Detect which cell encompasses the target text, then output its (X, Y) center coordinate. 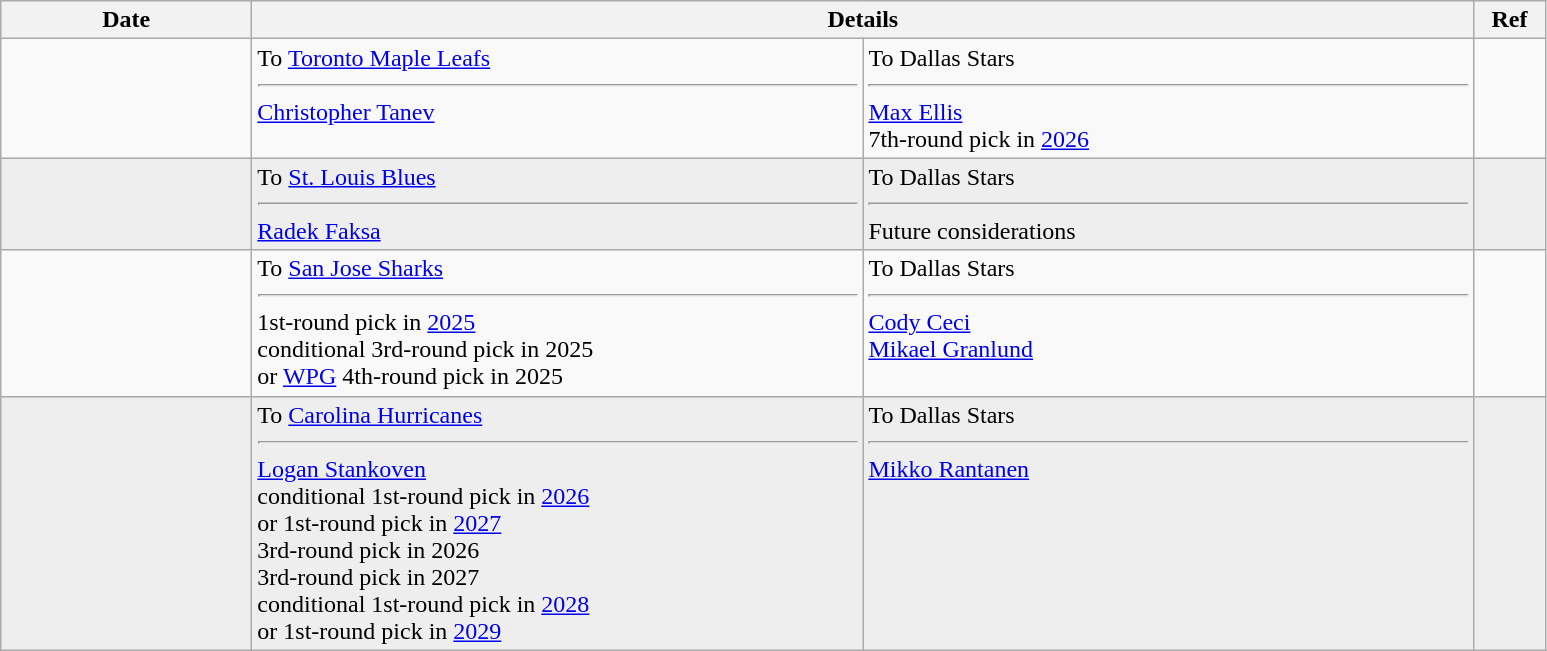
To Dallas StarsFuture considerations (1168, 204)
To Dallas StarsMikko Rantanen (1168, 523)
To San Jose Sharks1st-round pick in 2025conditional 3rd-round pick in 2025or WPG 4th-round pick in 2025 (558, 323)
To Dallas StarsMax Ellis7th-round pick in 2026 (1168, 98)
To Dallas StarsCody CeciMikael Granlund (1168, 323)
Date (126, 20)
To Toronto Maple LeafsChristopher Tanev (558, 98)
To St. Louis BluesRadek Faksa (558, 204)
Details (863, 20)
Ref (1510, 20)
